From the cell containing the given text, extract its center point as [x, y] coordinate. 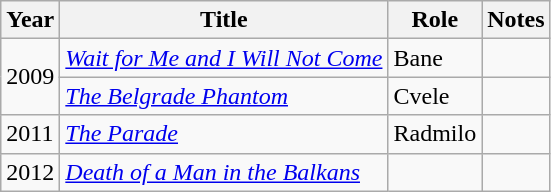
Bane [435, 58]
Title [224, 20]
Radmilo [435, 134]
Death of a Man in the Balkans [224, 172]
2011 [30, 134]
Year [30, 20]
Cvele [435, 96]
2012 [30, 172]
Role [435, 20]
Notes [516, 20]
The Parade [224, 134]
2009 [30, 77]
Wait for Me and I Will Not Come [224, 58]
The Belgrade Phantom [224, 96]
